From the cell containing the given text, extract its center point as [x, y] coordinate. 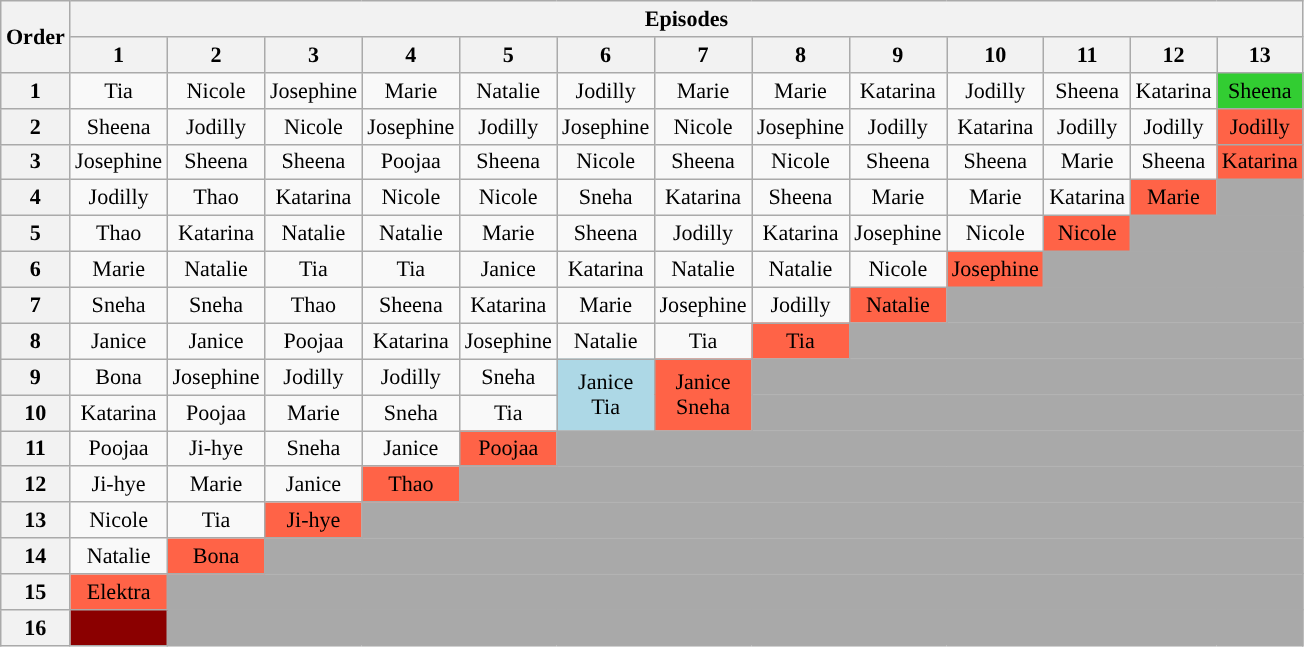
Elektra [118, 591]
15 [36, 591]
Order [36, 36]
JaniceSneha [702, 395]
14 [36, 556]
JaniceTia [606, 395]
16 [36, 627]
Episodes [686, 18]
